Detect which cell encompasses the target text, then output its (X, Y) center coordinate. 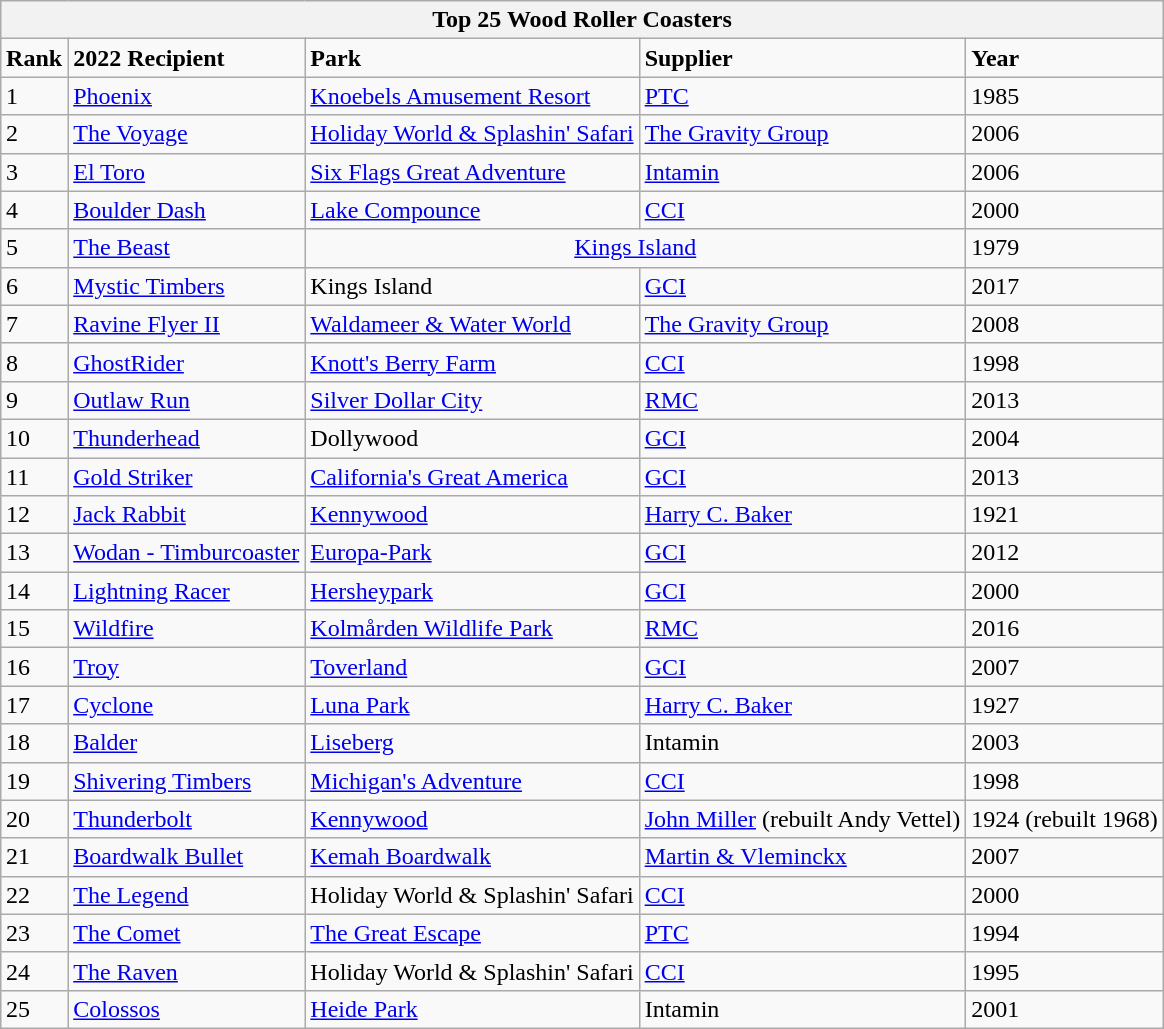
Thunderbolt (186, 819)
GhostRider (186, 362)
2008 (1065, 324)
Jack Rabbit (186, 515)
4 (34, 210)
Colossos (186, 1009)
23 (34, 933)
The Great Escape (472, 933)
1979 (1065, 248)
Balder (186, 743)
2012 (1065, 553)
2003 (1065, 743)
Gold Striker (186, 477)
Boulder Dash (186, 210)
The Voyage (186, 134)
Ravine Flyer II (186, 324)
Knoebels Amusement Resort (472, 96)
Kolmården Wildlife Park (472, 629)
2001 (1065, 1009)
3 (34, 172)
Michigan's Adventure (472, 781)
11 (34, 477)
Lightning Racer (186, 591)
24 (34, 971)
16 (34, 667)
Heide Park (472, 1009)
Cyclone (186, 705)
Wodan - Timburcoaster (186, 553)
The Legend (186, 895)
1927 (1065, 705)
Luna Park (472, 705)
20 (34, 819)
Park (472, 58)
2004 (1065, 438)
22 (34, 895)
Year (1065, 58)
9 (34, 400)
2017 (1065, 286)
1994 (1065, 933)
Troy (186, 667)
6 (34, 286)
Rank (34, 58)
Shivering Timbers (186, 781)
Silver Dollar City (472, 400)
1924 (rebuilt 1968) (1065, 819)
7 (34, 324)
California's Great America (472, 477)
1 (34, 96)
15 (34, 629)
12 (34, 515)
Outlaw Run (186, 400)
2022 Recipient (186, 58)
John Miller (rebuilt Andy Vettel) (802, 819)
13 (34, 553)
5 (34, 248)
Boardwalk Bullet (186, 857)
8 (34, 362)
The Comet (186, 933)
Top 25 Wood Roller Coasters (582, 20)
Phoenix (186, 96)
21 (34, 857)
25 (34, 1009)
14 (34, 591)
17 (34, 705)
Toverland (472, 667)
1985 (1065, 96)
Supplier (802, 58)
2016 (1065, 629)
Mystic Timbers (186, 286)
Knott's Berry Farm (472, 362)
The Raven (186, 971)
Hersheypark (472, 591)
1995 (1065, 971)
2 (34, 134)
Waldameer & Water World (472, 324)
19 (34, 781)
1921 (1065, 515)
The Beast (186, 248)
Wildfire (186, 629)
Liseberg (472, 743)
Six Flags Great Adventure (472, 172)
Kemah Boardwalk (472, 857)
Martin & Vleminckx (802, 857)
Europa-Park (472, 553)
Lake Compounce (472, 210)
El Toro (186, 172)
Thunderhead (186, 438)
10 (34, 438)
Dollywood (472, 438)
18 (34, 743)
